From the cell containing the given text, extract its center point as [X, Y] coordinate. 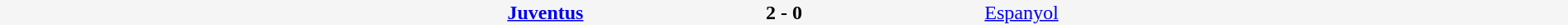
Espanyol [1275, 12]
Juventus [293, 12]
2 - 0 [784, 12]
